Provide the [X, Y] coordinate of the cell's center where the given text is located.  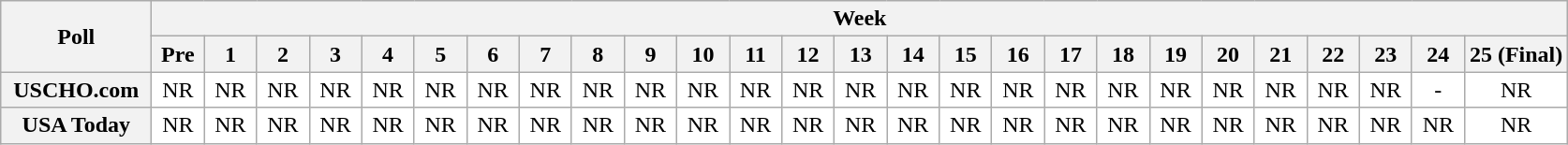
13 [861, 54]
25 (Final) [1516, 54]
23 [1385, 54]
22 [1333, 54]
16 [1018, 54]
2 [283, 54]
24 [1438, 54]
14 [913, 54]
Week [860, 19]
21 [1280, 54]
USCHO.com [77, 90]
- [1438, 90]
20 [1228, 54]
3 [335, 54]
6 [493, 54]
4 [388, 54]
USA Today [77, 125]
10 [703, 54]
15 [966, 54]
19 [1176, 54]
5 [440, 54]
12 [808, 54]
7 [545, 54]
17 [1071, 54]
18 [1123, 54]
9 [650, 54]
1 [230, 54]
8 [598, 54]
Poll [77, 36]
11 [755, 54]
Pre [178, 54]
